From the cell containing the given text, extract its center point as [X, Y] coordinate. 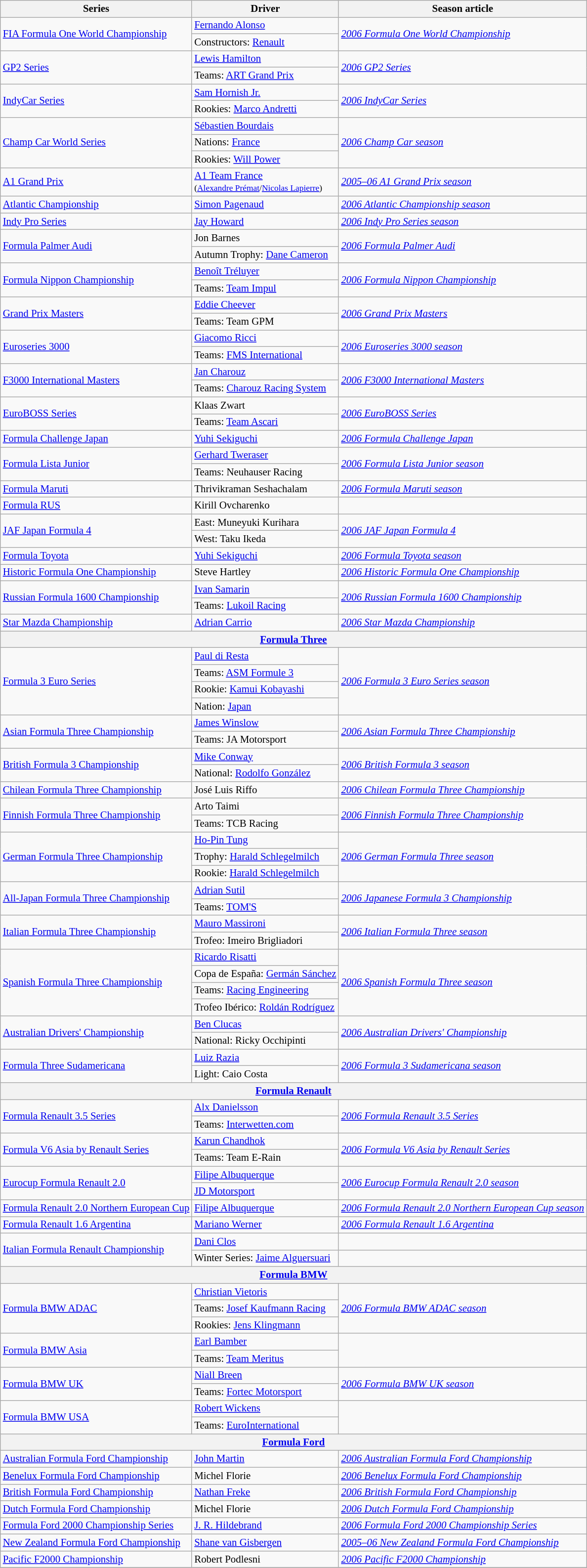
Teams: Lukoil Racing [265, 606]
2006 Formula 3 Sudamericana season [462, 1066]
Pacific F2000 Championship [96, 1559]
2006 Star Mazda Championship [462, 623]
Formula Renault [293, 1091]
2006 Indy Pro Series season [462, 221]
2006 Formula Challenge Japan [462, 439]
Teams: Team E-Rain [265, 1158]
Teams: ART Grand Prix [265, 76]
Formula Three [293, 639]
Kirill Ovcharenko [265, 506]
Star Mazda Championship [96, 623]
Copa de España: Germán Sánchez [265, 974]
Formula BMW UK [96, 1384]
2006 JAF Japan Formula 4 [462, 531]
Ivan Samarin [265, 589]
Formula Toyota [96, 556]
Simon Pagenaud [265, 205]
2006 German Formula Three season [462, 857]
JD Motorsport [265, 1191]
Teams: FMS International [265, 355]
Formula Renault 2.0 Northern European Cup [96, 1208]
Season article [462, 9]
2006 Formula 3 Euro Series season [462, 681]
West: Taku Ikeda [265, 539]
Formula Palmer Audi [96, 247]
A1 Team France(Alexandre Prémat/Nicolas Lapierre) [265, 182]
F3000 International Masters [96, 380]
Gerhard Tweraser [265, 456]
British Formula Ford Championship [96, 1492]
Formula Renault 3.5 Series [96, 1116]
José Luis Riffo [265, 790]
Historic Formula One Championship [96, 573]
2006 Australian Drivers' Championship [462, 1032]
Rookie: Kamui Kobayashi [265, 689]
Teams: TCB Racing [265, 823]
Alx Danielsson [265, 1107]
Klaas Zwart [265, 405]
Dutch Formula Ford Championship [96, 1509]
Karun Chandhok [265, 1141]
2006 Japanese Formula 3 Championship [462, 899]
German Formula Three Championship [96, 857]
2006 Formula Maruti season [462, 489]
Autumn Trophy: Dane Cameron [265, 254]
Teams: Team Meritus [265, 1358]
Spanish Formula Three Championship [96, 982]
Benelux Formula Ford Championship [96, 1476]
2006 F3000 International Masters [462, 380]
2006 Asian Formula Three Championship [462, 731]
Series [96, 9]
2006 Formula V6 Asia by Renault Series [462, 1149]
2006 GP2 Series [462, 67]
Chilean Formula Three Championship [96, 790]
Arto Taimi [265, 806]
Rookies: Marco Andretti [265, 109]
British Formula 3 Championship [96, 765]
Teams: Fortec Motorsport [265, 1392]
Australian Drivers' Championship [96, 1032]
Jan Charouz [265, 372]
Thrivikraman Seshachalam [265, 489]
Driver [265, 9]
Earl Bamber [265, 1342]
Adrian Carrio [265, 623]
Formula RUS [96, 506]
Formula Ford [293, 1442]
Grand Prix Masters [96, 313]
Atlantic Championship [96, 205]
Eurocup Formula Renault 2.0 [96, 1183]
FIA Formula One World Championship [96, 34]
Light: Caio Costa [265, 1074]
2006 Formula Lista Junior season [462, 464]
2006 Australian Formula Ford Championship [462, 1459]
Teams: TOM'S [265, 907]
Constructors: Renault [265, 42]
James Winslow [265, 723]
Rookies: Will Power [265, 159]
2006 British Formula Ford Championship [462, 1492]
Formula 3 Euro Series [96, 681]
Niall Breen [265, 1375]
All-Japan Formula Three Championship [96, 899]
Luiz Razia [265, 1058]
National: Rodolfo González [265, 773]
New Zealand Formula Ford Championship [96, 1542]
Finnish Formula Three Championship [96, 815]
Giacomo Ricci [265, 339]
Mariano Werner [265, 1225]
2006 Atlantic Championship season [462, 205]
Jay Howard [265, 221]
Formula Maruti [96, 489]
Christian Vietoris [265, 1292]
National: Ricky Occhipinti [265, 1041]
Rookies: Jens Klingmann [265, 1325]
2006 Eurocup Formula Renault 2.0 season [462, 1183]
GP2 Series [96, 67]
Italian Formula Three Championship [96, 932]
Asian Formula Three Championship [96, 731]
2006 Euroseries 3000 season [462, 347]
2006 British Formula 3 season [462, 765]
Indy Pro Series [96, 221]
Trofeo: Imeiro Brigliadori [265, 940]
2006 Formula Renault 2.0 Northern European Cup season [462, 1208]
Robert Wickens [265, 1409]
Sam Hornish Jr. [265, 92]
A1 Grand Prix [96, 182]
Champ Car World Series [96, 143]
2006 Formula BMW ADAC season [462, 1309]
Teams: Racing Engineering [265, 991]
Russian Formula 1600 Championship [96, 597]
Euroseries 3000 [96, 347]
Rookie: Harald Schlegelmilch [265, 874]
2006 Italian Formula Three season [462, 932]
Formula Three Sudamericana [96, 1066]
Teams: Neuhauser Racing [265, 472]
Mike Conway [265, 757]
Teams: Charouz Racing System [265, 388]
Robert Podlesni [265, 1559]
Formula BMW ADAC [96, 1309]
Nations: France [265, 142]
2006 IndyCar Series [462, 101]
Australian Formula Ford Championship [96, 1459]
Winter Series: Jaime Alguersuari [265, 1258]
Formula BMW [293, 1275]
Formula Challenge Japan [96, 439]
2006 Russian Formula 1600 Championship [462, 597]
Dani Clos [265, 1241]
Fernando Alonso [265, 25]
Paul di Resta [265, 656]
Eddie Cheever [265, 305]
2005–06 New Zealand Formula Ford Championship [462, 1542]
Ben Clucas [265, 1024]
2006 Champ Car season [462, 143]
Teams: ASM Formule 3 [265, 673]
Formula BMW Asia [96, 1350]
2006 Formula Palmer Audi [462, 247]
Teams: Josef Kaufmann Racing [265, 1309]
2006 Formula Ford 2000 Championship Series [462, 1526]
Teams: Team Ascari [265, 422]
Jon Barnes [265, 238]
IndyCar Series [96, 101]
2006 Grand Prix Masters [462, 313]
Teams: Interwetten.com [265, 1124]
Formula Nippon Championship [96, 280]
2006 Formula Renault 3.5 Series [462, 1116]
Mauro Massironi [265, 924]
John Martin [265, 1459]
JAF Japan Formula 4 [96, 531]
2006 Formula Toyota season [462, 556]
2006 Finnish Formula Three Championship [462, 815]
J. R. Hildebrand [265, 1526]
Teams: JA Motorsport [265, 740]
Ricardo Risatti [265, 957]
Sébastien Bourdais [265, 126]
2006 Historic Formula One Championship [462, 573]
Lewis Hamilton [265, 59]
Nathan Freke [265, 1492]
2006 Pacific F2000 Championship [462, 1559]
Trophy: Harald Schlegelmilch [265, 857]
2006 Formula One World Championship [462, 34]
2006 Formula Nippon Championship [462, 280]
Formula Ford 2000 Championship Series [96, 1526]
Formula BMW USA [96, 1417]
Benoît Tréluyer [265, 271]
2005–06 A1 Grand Prix season [462, 182]
Formula Lista Junior [96, 464]
2006 Benelux Formula Ford Championship [462, 1476]
Shane van Gisbergen [265, 1542]
EuroBOSS Series [96, 414]
Adrian Sutil [265, 890]
Teams: Team GPM [265, 322]
East: Muneyuki Kurihara [265, 522]
2006 EuroBOSS Series [462, 414]
Trofeo Ibérico: Roldán Rodríguez [265, 1007]
Teams: EuroInternational [265, 1426]
2006 Dutch Formula Ford Championship [462, 1509]
Steve Hartley [265, 573]
Formula Renault 1.6 Argentina [96, 1225]
Nation: Japan [265, 706]
2006 Chilean Formula Three Championship [462, 790]
Italian Formula Renault Championship [96, 1250]
2006 Formula BMW UK season [462, 1384]
Ho-Pin Tung [265, 840]
Formula V6 Asia by Renault Series [96, 1149]
2006 Spanish Formula Three season [462, 982]
2006 Formula Renault 1.6 Argentina [462, 1225]
Teams: Team Impul [265, 288]
